Capture the cell that displays the provided text and extract its [X, Y] central coordinate. 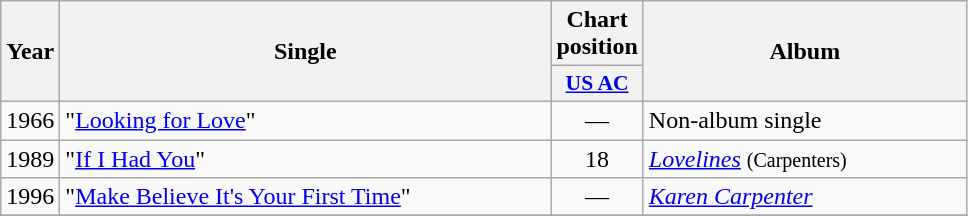
Year [30, 52]
1989 [30, 159]
18 [597, 159]
"If I Had You" [306, 159]
Karen Carpenter [804, 197]
Single [306, 52]
"Make Believe It's Your First Time" [306, 197]
Chart position [597, 34]
US AC [597, 84]
Non-album single [804, 120]
Lovelines (Carpenters) [804, 159]
Album [804, 52]
"Looking for Love" [306, 120]
1966 [30, 120]
1996 [30, 197]
